Locate the cell with the specified text and output its (x, y) center coordinate. 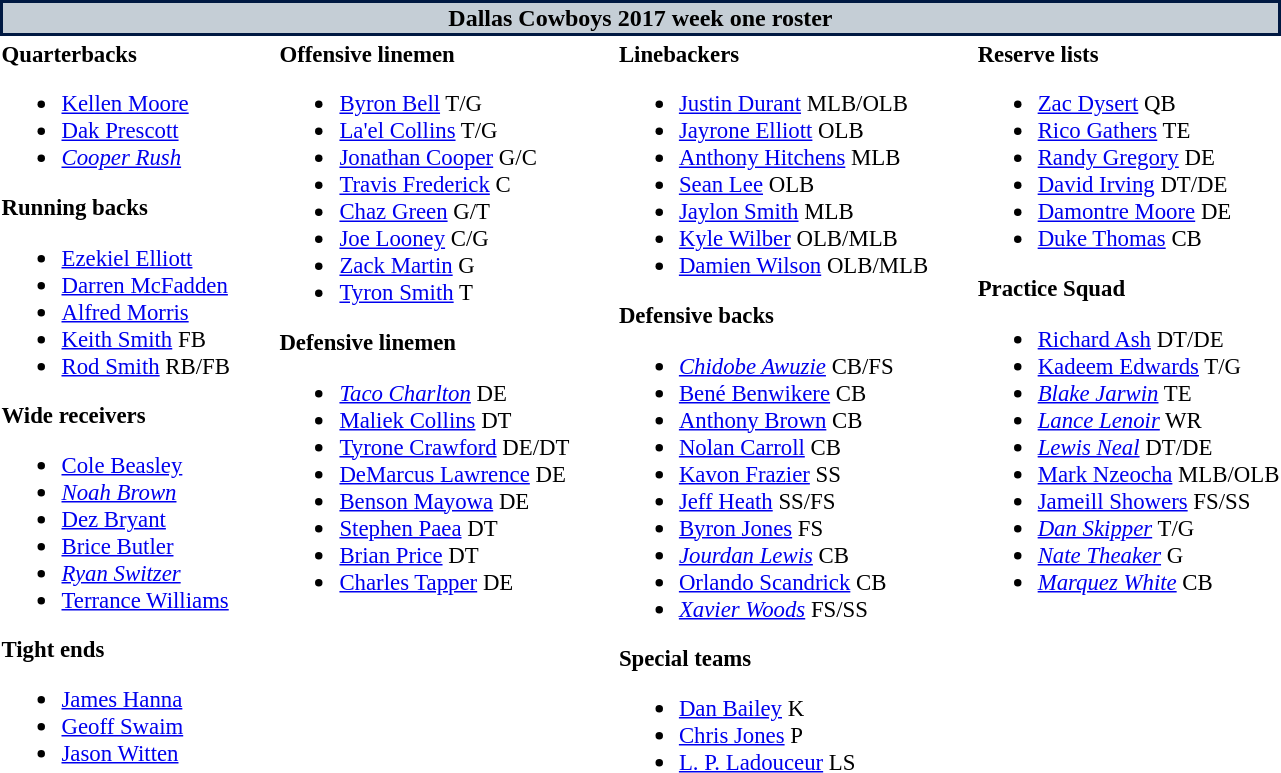
Dallas Cowboys 2017 week one roster (640, 18)
